For the text-containing cell, return its midpoint in (x, y) coordinate format. 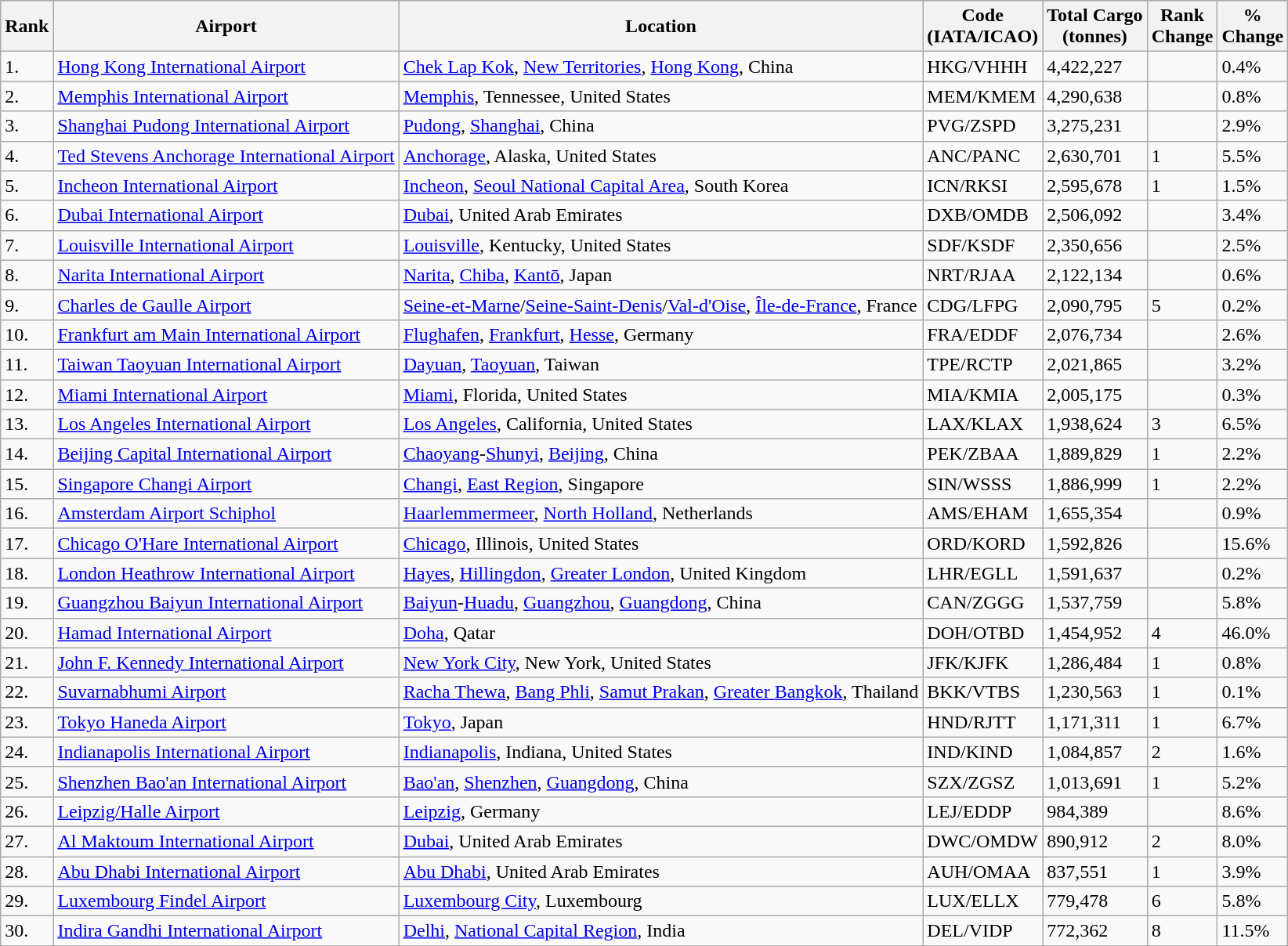
ORD/KORD (982, 543)
8 (1182, 931)
Abu Dhabi, United Arab Emirates (661, 872)
Amsterdam Airport Schiphol (226, 514)
RankChange (1182, 27)
SDF/KSDF (982, 245)
984,389 (1095, 811)
HND/RJTT (982, 722)
BKK/VTBS (982, 692)
1,592,826 (1095, 543)
SIN/WSSS (982, 484)
Dubai International Airport (226, 215)
Seine-et-Marne/Seine-Saint-Denis/Val-d'Oise, Île-de-France, France (661, 305)
3,275,231 (1095, 126)
6.7% (1253, 722)
JFK/KJFK (982, 663)
24. (27, 752)
3.2% (1253, 364)
0.3% (1253, 394)
Hamad International Airport (226, 633)
Los Angeles, California, United States (661, 424)
MIA/KMIA (982, 394)
Indira Gandhi International Airport (226, 931)
25. (27, 782)
1,013,691 (1095, 782)
ANC/PANC (982, 156)
Incheon, Seoul National Capital Area, South Korea (661, 186)
6. (27, 215)
11.5% (1253, 931)
46.0% (1253, 633)
Hong Kong International Airport (226, 67)
Al Maktoum International Airport (226, 841)
29. (27, 901)
Total Cargo(tonnes) (1095, 27)
16. (27, 514)
4,290,638 (1095, 96)
23. (27, 722)
FRA/EDDF (982, 334)
19. (27, 603)
TPE/RCTP (982, 364)
Miami International Airport (226, 394)
20. (27, 633)
Racha Thewa, Bang Phli, Samut Prakan, Greater Bangkok, Thailand (661, 692)
779,478 (1095, 901)
28. (27, 872)
14. (27, 454)
DXB/OMDB (982, 215)
2,350,656 (1095, 245)
1,886,999 (1095, 484)
5.5% (1253, 156)
2,630,701 (1095, 156)
Tokyo Haneda Airport (226, 722)
7. (27, 245)
Louisville International Airport (226, 245)
30. (27, 931)
London Heathrow International Airport (226, 573)
Hayes, Hillingdon, Greater London, United Kingdom (661, 573)
1,655,354 (1095, 514)
11. (27, 364)
2,076,734 (1095, 334)
8.0% (1253, 841)
2.5% (1253, 245)
Shanghai Pudong International Airport (226, 126)
Rank (27, 27)
Memphis International Airport (226, 96)
2,506,092 (1095, 215)
Narita International Airport (226, 275)
NRT/RJAA (982, 275)
4. (27, 156)
Baiyun-Huadu, Guangzhou, Guangdong, China (661, 603)
Chicago, Illinois, United States (661, 543)
Airport (226, 27)
6.5% (1253, 424)
1,537,759 (1095, 603)
%Change (1253, 27)
Narita, Chiba, Kantō, Japan (661, 275)
LAX/KLAX (982, 424)
Bao'an, Shenzhen, Guangdong, China (661, 782)
Pudong, Shanghai, China (661, 126)
CAN/ZGGG (982, 603)
3.9% (1253, 872)
Memphis, Tennessee, United States (661, 96)
Chaoyang-Shunyi, Beijing, China (661, 454)
21. (27, 663)
0.6% (1253, 275)
1,889,829 (1095, 454)
John F. Kennedy International Airport (226, 663)
8. (27, 275)
PVG/ZSPD (982, 126)
15.6% (1253, 543)
1,171,311 (1095, 722)
5 (1182, 305)
Incheon International Airport (226, 186)
772,362 (1095, 931)
CDG/LFPG (982, 305)
1,084,857 (1095, 752)
6 (1182, 901)
Frankfurt am Main International Airport (226, 334)
DOH/OTBD (982, 633)
HKG/VHHH (982, 67)
10. (27, 334)
Indianapolis, Indiana, United States (661, 752)
MEM/KMEM (982, 96)
3.4% (1253, 215)
LUX/ELLX (982, 901)
IND/KIND (982, 752)
Flughafen, Frankfurt, Hesse, Germany (661, 334)
2,021,865 (1095, 364)
Charles de Gaulle Airport (226, 305)
27. (27, 841)
2,005,175 (1095, 394)
2,090,795 (1095, 305)
1,938,624 (1095, 424)
Shenzhen Bao'an International Airport (226, 782)
5.2% (1253, 782)
Guangzhou Baiyun International Airport (226, 603)
Dayuan, Taoyuan, Taiwan (661, 364)
5. (27, 186)
Luxembourg Findel Airport (226, 901)
PEK/ZBAA (982, 454)
1,454,952 (1095, 633)
ICN/RKSI (982, 186)
Indianapolis International Airport (226, 752)
Beijing Capital International Airport (226, 454)
Louisville, Kentucky, United States (661, 245)
4,422,227 (1095, 67)
3 (1182, 424)
12. (27, 394)
Taiwan Taoyuan International Airport (226, 364)
9. (27, 305)
15. (27, 484)
Chek Lap Kok, New Territories, Hong Kong, China (661, 67)
DWC/OMDW (982, 841)
26. (27, 811)
2.9% (1253, 126)
2,595,678 (1095, 186)
New York City, New York, United States (661, 663)
13. (27, 424)
AMS/EHAM (982, 514)
DEL/VIDP (982, 931)
1,591,637 (1095, 573)
Abu Dhabi International Airport (226, 872)
LHR/EGLL (982, 573)
Los Angeles International Airport (226, 424)
Code(IATA/ICAO) (982, 27)
Miami, Florida, United States (661, 394)
2,122,134 (1095, 275)
Doha, Qatar (661, 633)
LEJ/EDDP (982, 811)
Haarlemmermeer, North Holland, Netherlands (661, 514)
1.5% (1253, 186)
0.9% (1253, 514)
Changi, East Region, Singapore (661, 484)
22. (27, 692)
890,912 (1095, 841)
SZX/ZGSZ (982, 782)
Anchorage, Alaska, United States (661, 156)
Singapore Changi Airport (226, 484)
0.1% (1253, 692)
17. (27, 543)
1. (27, 67)
8.6% (1253, 811)
0.4% (1253, 67)
1,286,484 (1095, 663)
AUH/OMAA (982, 872)
18. (27, 573)
Location (661, 27)
1,230,563 (1095, 692)
4 (1182, 633)
3. (27, 126)
Chicago O'Hare International Airport (226, 543)
Luxembourg City, Luxembourg (661, 901)
Ted Stevens Anchorage International Airport (226, 156)
Leipzig, Germany (661, 811)
Delhi, National Capital Region, India (661, 931)
837,551 (1095, 872)
2.6% (1253, 334)
Suvarnabhumi Airport (226, 692)
Leipzig/Halle Airport (226, 811)
2. (27, 96)
Tokyo, Japan (661, 722)
1.6% (1253, 752)
